Pinpoint the cell where the given text exists, returning its [x, y] midpoint coordinate. 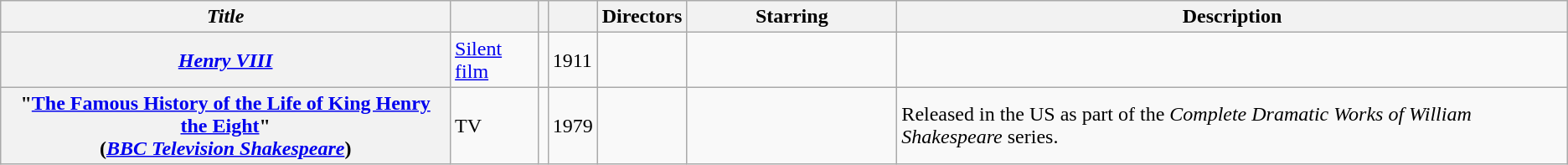
Directors [642, 17]
"The Famous History of the Life of King Henry the Eight"(BBC Television Shakespeare) [226, 126]
Description [1232, 17]
1979 [573, 126]
TV [495, 126]
Silent film [495, 60]
1911 [573, 60]
Starring [792, 17]
Title [226, 17]
Released in the US as part of the Complete Dramatic Works of William Shakespeare series. [1232, 126]
Henry VIII [226, 60]
